Locate the cell with the specified text and output its (x, y) center coordinate. 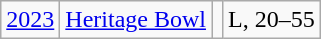
Heritage Bowl (136, 20)
2023 (30, 20)
L, 20–55 (272, 20)
